Scan for the cell matching the given text and deliver its [X, Y] coordinate at center. 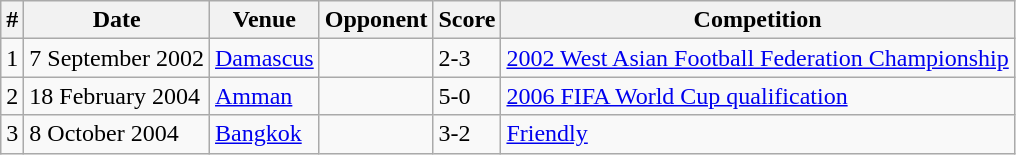
2-3 [467, 58]
7 September 2002 [117, 58]
3-2 [467, 134]
5-0 [467, 96]
2 [12, 96]
Score [467, 20]
Bangkok [265, 134]
# [12, 20]
Competition [758, 20]
18 February 2004 [117, 96]
Friendly [758, 134]
Venue [265, 20]
2002 West Asian Football Federation Championship [758, 58]
Damascus [265, 58]
8 October 2004 [117, 134]
2006 FIFA World Cup qualification [758, 96]
1 [12, 58]
Amman [265, 96]
3 [12, 134]
Opponent [376, 20]
Date [117, 20]
